Locate the cell with the specified text and output its [x, y] center coordinate. 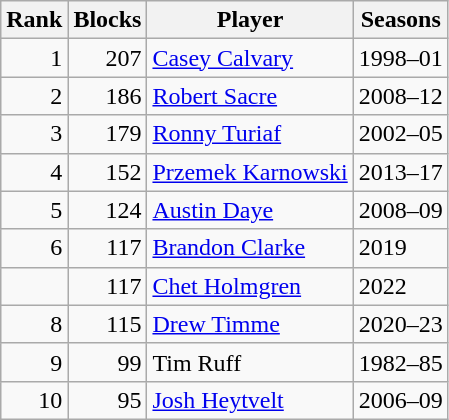
2002–05 [400, 134]
9 [34, 362]
95 [108, 400]
179 [108, 134]
Tim Ruff [250, 362]
2008–09 [400, 210]
3 [34, 134]
Robert Sacre [250, 96]
Chet Holmgren [250, 286]
2006–09 [400, 400]
6 [34, 248]
124 [108, 210]
1 [34, 58]
Drew Timme [250, 324]
99 [108, 362]
Player [250, 20]
8 [34, 324]
2020–23 [400, 324]
2008–12 [400, 96]
152 [108, 172]
1998–01 [400, 58]
115 [108, 324]
2 [34, 96]
Blocks [108, 20]
207 [108, 58]
Przemek Karnowski [250, 172]
Josh Heytvelt [250, 400]
2022 [400, 286]
4 [34, 172]
Austin Daye [250, 210]
Ronny Turiaf [250, 134]
2013–17 [400, 172]
Brandon Clarke [250, 248]
Rank [34, 20]
Casey Calvary [250, 58]
186 [108, 96]
5 [34, 210]
10 [34, 400]
1982–85 [400, 362]
Seasons [400, 20]
2019 [400, 248]
